Provide the [X, Y] coordinate of the cell's center where the given text is located.  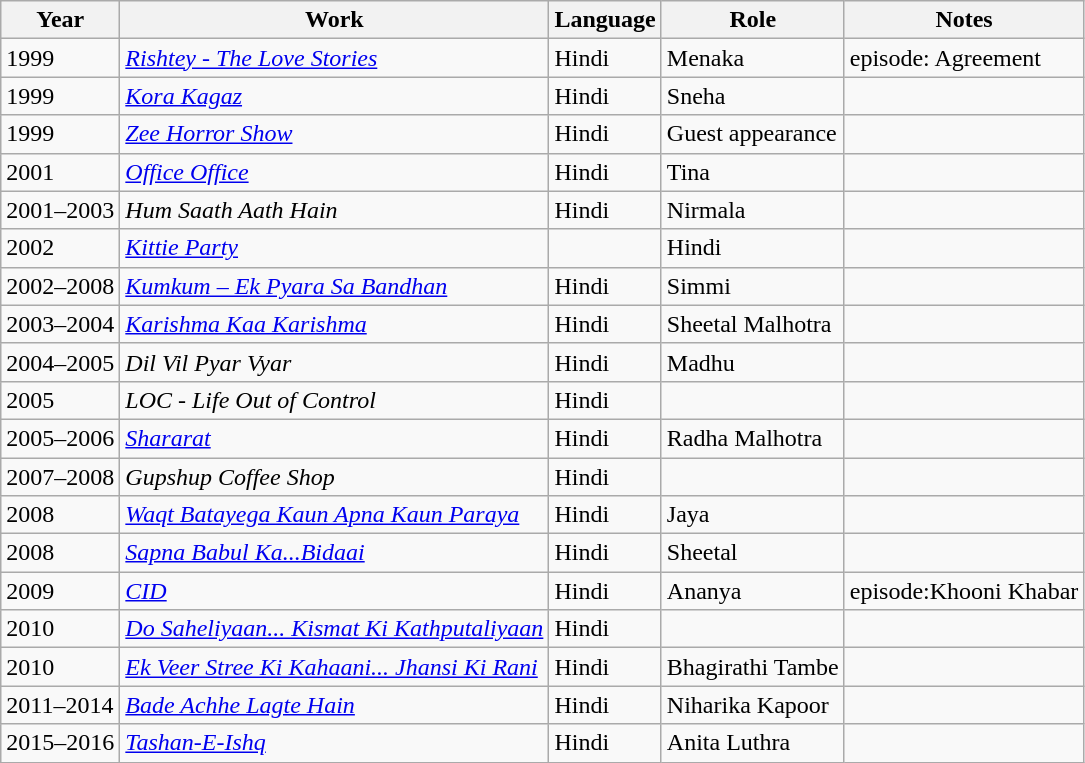
Bhagirathi Tambe [752, 667]
2005 [60, 400]
Role [752, 20]
Tashan-E-Ishq [334, 743]
Work [334, 20]
Bade Achhe Lagte Hain [334, 705]
2004–2005 [60, 362]
Rishtey - The Love Stories [334, 58]
Nirmala [752, 210]
2002–2008 [60, 286]
Ek Veer Stree Ki Kahaani... Jhansi Ki Rani [334, 667]
2003–2004 [60, 324]
Kora Kagaz [334, 96]
Guest appearance [752, 134]
Dil Vil Pyar Vyar [334, 362]
Gupshup Coffee Shop [334, 477]
Waqt Batayega Kaun Apna Kaun Paraya [334, 515]
Year [60, 20]
Language [605, 20]
2005–2006 [60, 438]
2009 [60, 591]
Notes [964, 20]
2007–2008 [60, 477]
Do Saheliyaan... Kismat Ki Kathputaliyaan [334, 629]
Simmi [752, 286]
LOC - Life Out of Control [334, 400]
2001 [60, 172]
Kumkum – Ek Pyara Sa Bandhan [334, 286]
CID [334, 591]
Radha Malhotra [752, 438]
2001–2003 [60, 210]
Shararat [334, 438]
Sheetal Malhotra [752, 324]
Anita Luthra [752, 743]
Niharika Kapoor [752, 705]
Zee Horror Show [334, 134]
Sneha [752, 96]
Ananya [752, 591]
episode: Agreement [964, 58]
Sapna Babul Ka...Bidaai [334, 553]
Office Office [334, 172]
Hum Saath Aath Hain [334, 210]
2011–2014 [60, 705]
2015–2016 [60, 743]
Sheetal [752, 553]
Madhu [752, 362]
Tina [752, 172]
episode:Khooni Khabar [964, 591]
Menaka [752, 58]
Karishma Kaa Karishma [334, 324]
Jaya [752, 515]
2002 [60, 248]
Kittie Party [334, 248]
